Identify which cell holds the provided text, then report its (X, Y) central coordinate. 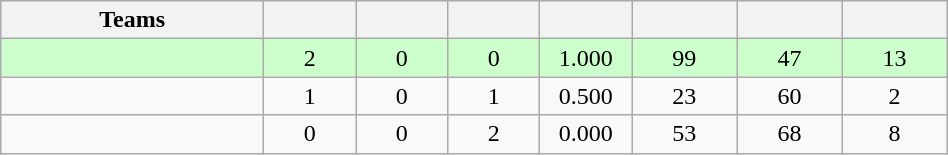
0.000 (586, 134)
23 (684, 96)
13 (894, 58)
Teams (132, 20)
47 (790, 58)
1.000 (586, 58)
53 (684, 134)
99 (684, 58)
60 (790, 96)
0.500 (586, 96)
8 (894, 134)
68 (790, 134)
